Find where the given text appears and provide that cell's center as (x, y) coordinate. 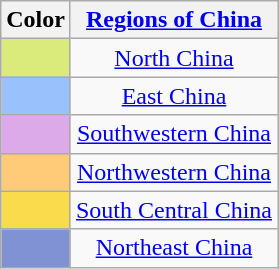
Southwestern China (174, 134)
East China (174, 96)
Northwestern China (174, 172)
Color (36, 20)
South Central China (174, 210)
North China (174, 58)
Regions of China (174, 20)
Northeast China (174, 248)
